Find where the given text appears and provide that cell's center as (X, Y) coordinate. 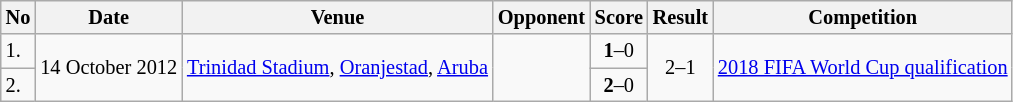
1. (18, 51)
Opponent (542, 17)
2018 FIFA World Cup qualification (863, 68)
2–1 (680, 68)
Score (619, 17)
Trinidad Stadium, Oranjestad, Aruba (338, 68)
Result (680, 17)
2–0 (619, 85)
Venue (338, 17)
Competition (863, 17)
2. (18, 85)
No (18, 17)
14 October 2012 (108, 68)
Date (108, 17)
1–0 (619, 51)
